Find where the given text appears and provide that cell's center as (X, Y) coordinate. 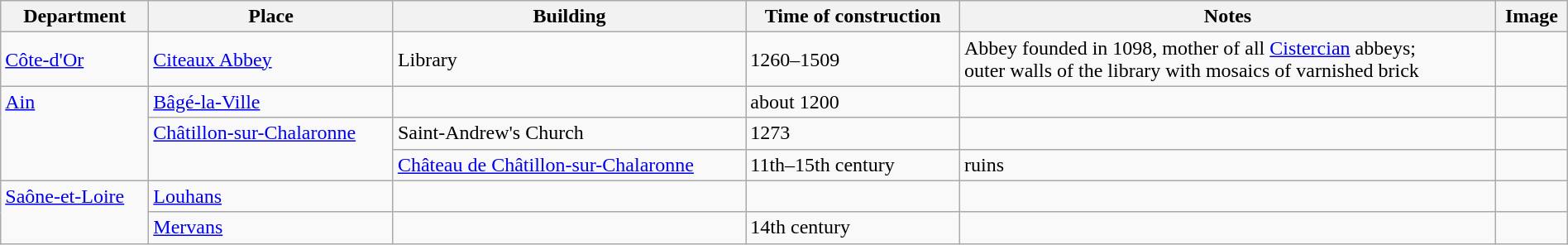
ruins (1227, 165)
1260–1509 (853, 60)
Louhans (271, 196)
Abbey founded in 1098, mother of all Cistercian abbeys;outer walls of the library with mosaics of varnished brick (1227, 60)
Mervans (271, 228)
Image (1532, 17)
Côte-d'Or (74, 60)
Citeaux Abbey (271, 60)
Ain (74, 133)
Notes (1227, 17)
Château de Châtillon-sur-Chalaronne (569, 165)
Bâgé-la-Ville (271, 102)
Time of construction (853, 17)
Department (74, 17)
1273 (853, 133)
11th–15th century (853, 165)
Building (569, 17)
Library (569, 60)
about 1200 (853, 102)
14th century (853, 228)
Place (271, 17)
Saint-Andrew's Church (569, 133)
Châtillon-sur-Chalaronne (271, 149)
Saône-et-Loire (74, 212)
